Determine the [X, Y] coordinate at the center of the cell enclosing the given text.  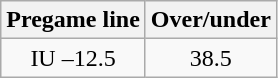
IU –12.5 [74, 58]
38.5 [210, 58]
Pregame line [74, 20]
Over/under [210, 20]
